Capture the cell that displays the provided text and extract its [x, y] central coordinate. 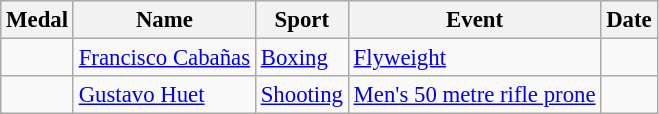
Medal [38, 20]
Boxing [302, 58]
Men's 50 metre rifle prone [474, 95]
Gustavo Huet [164, 95]
Event [474, 20]
Sport [302, 20]
Shooting [302, 95]
Francisco Cabañas [164, 58]
Name [164, 20]
Date [629, 20]
Flyweight [474, 58]
